Identify which cell holds the provided text, then report its (x, y) central coordinate. 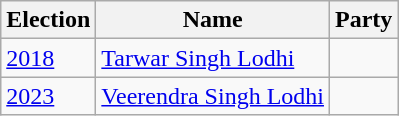
Party (363, 20)
Name (213, 20)
2018 (48, 58)
Election (48, 20)
2023 (48, 96)
Tarwar Singh Lodhi (213, 58)
Veerendra Singh Lodhi (213, 96)
